Output the [X, Y] coordinate of the center of the cell containing the given text.  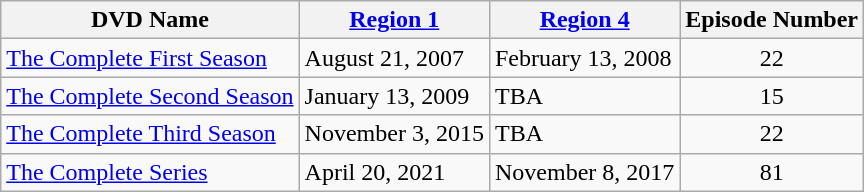
Region 4 [584, 20]
August 21, 2007 [394, 58]
Region 1 [394, 20]
The Complete Third Season [150, 134]
15 [772, 96]
The Complete Series [150, 172]
February 13, 2008 [584, 58]
January 13, 2009 [394, 96]
November 8, 2017 [584, 172]
The Complete First Season [150, 58]
The Complete Second Season [150, 96]
April 20, 2021 [394, 172]
Episode Number [772, 20]
November 3, 2015 [394, 134]
DVD Name [150, 20]
81 [772, 172]
